Return (x, y) of the center of cell containing provided text 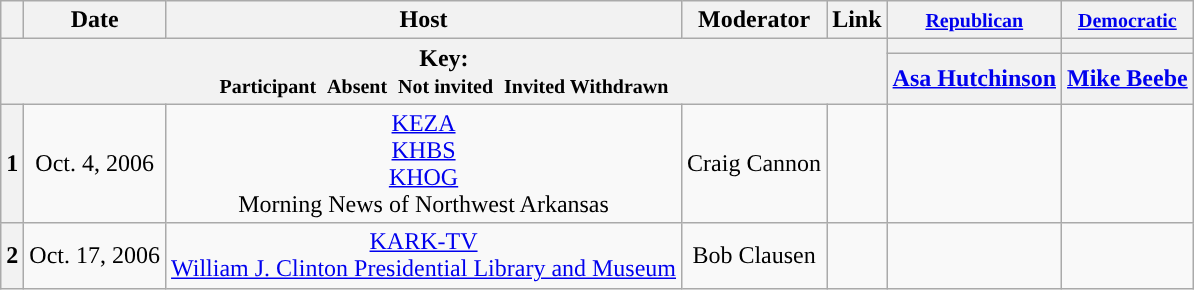
Oct. 4, 2006 (95, 164)
Mike Beebe (1128, 78)
Moderator (754, 20)
Republican (974, 20)
KARK-TVWilliam J. Clinton Presidential Library and Museum (424, 256)
Host (424, 20)
2 (12, 256)
Craig Cannon (754, 164)
Link (857, 20)
Key: Participant Absent Not invited Invited Withdrawn (444, 72)
KEZAKHBSKHOGMorning News of Northwest Arkansas (424, 164)
Date (95, 20)
1 (12, 164)
Oct. 17, 2006 (95, 256)
Asa Hutchinson (974, 78)
Bob Clausen (754, 256)
Democratic (1128, 20)
